Pinpoint the cell where the given text exists, returning its [X, Y] midpoint coordinate. 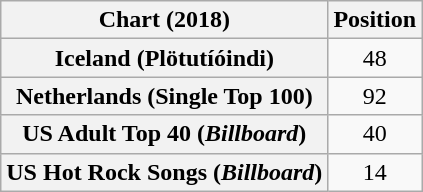
Chart (2018) [164, 20]
US Hot Rock Songs (Billboard) [164, 172]
Netherlands (Single Top 100) [164, 96]
48 [375, 58]
Position [375, 20]
Iceland (Plötutíóindi) [164, 58]
US Adult Top 40 (Billboard) [164, 134]
92 [375, 96]
14 [375, 172]
40 [375, 134]
